Capture the cell that displays the provided text and extract its (x, y) central coordinate. 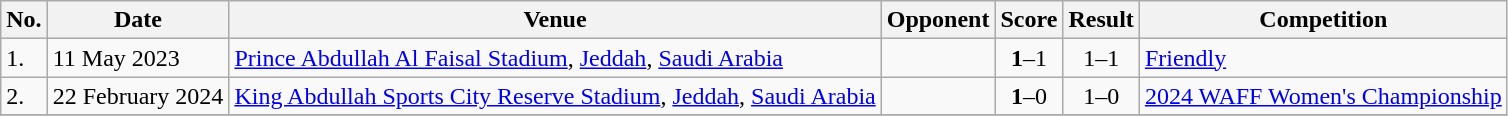
11 May 2023 (138, 58)
King Abdullah Sports City Reserve Stadium, Jeddah, Saudi Arabia (555, 96)
Score (1029, 20)
22 February 2024 (138, 96)
2024 WAFF Women's Championship (1323, 96)
Date (138, 20)
No. (24, 20)
Competition (1323, 20)
Venue (555, 20)
Result (1101, 20)
Friendly (1323, 58)
1. (24, 58)
Prince Abdullah Al Faisal Stadium, Jeddah, Saudi Arabia (555, 58)
2. (24, 96)
Opponent (938, 20)
